Locate the cell with the specified text and output its (x, y) center coordinate. 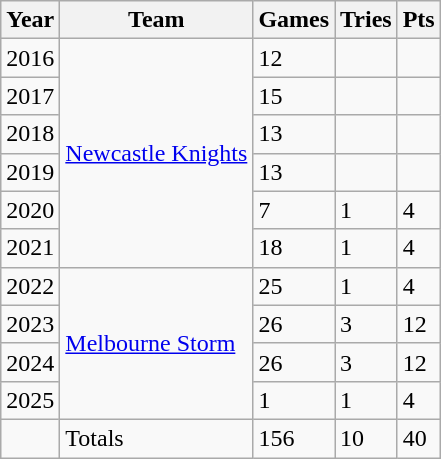
25 (294, 286)
2025 (30, 400)
2023 (30, 324)
2022 (30, 286)
2024 (30, 362)
Year (30, 20)
15 (294, 96)
Melbourne Storm (156, 343)
Tries (366, 20)
Totals (156, 438)
2017 (30, 96)
156 (294, 438)
Games (294, 20)
2020 (30, 210)
18 (294, 248)
2018 (30, 134)
7 (294, 210)
Newcastle Knights (156, 153)
2016 (30, 58)
2021 (30, 248)
Pts (418, 20)
2019 (30, 172)
10 (366, 438)
40 (418, 438)
Team (156, 20)
